Locate the cell with the specified text and output its (x, y) center coordinate. 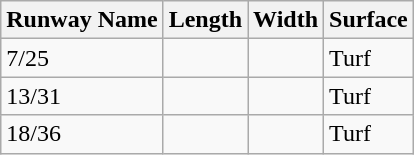
Runway Name (82, 20)
Length (205, 20)
Surface (369, 20)
13/31 (82, 96)
Width (286, 20)
7/25 (82, 58)
18/36 (82, 134)
